Locate the cell with the specified text and output its (X, Y) center coordinate. 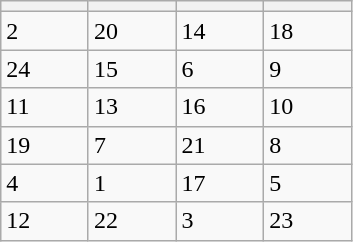
19 (45, 145)
8 (308, 145)
15 (132, 69)
22 (132, 221)
17 (220, 183)
9 (308, 69)
1 (132, 183)
2 (45, 31)
21 (220, 145)
23 (308, 221)
18 (308, 31)
10 (308, 107)
5 (308, 183)
14 (220, 31)
4 (45, 183)
7 (132, 145)
3 (220, 221)
11 (45, 107)
12 (45, 221)
20 (132, 31)
6 (220, 69)
16 (220, 107)
24 (45, 69)
13 (132, 107)
